Return (X, Y) of the center of cell containing provided text 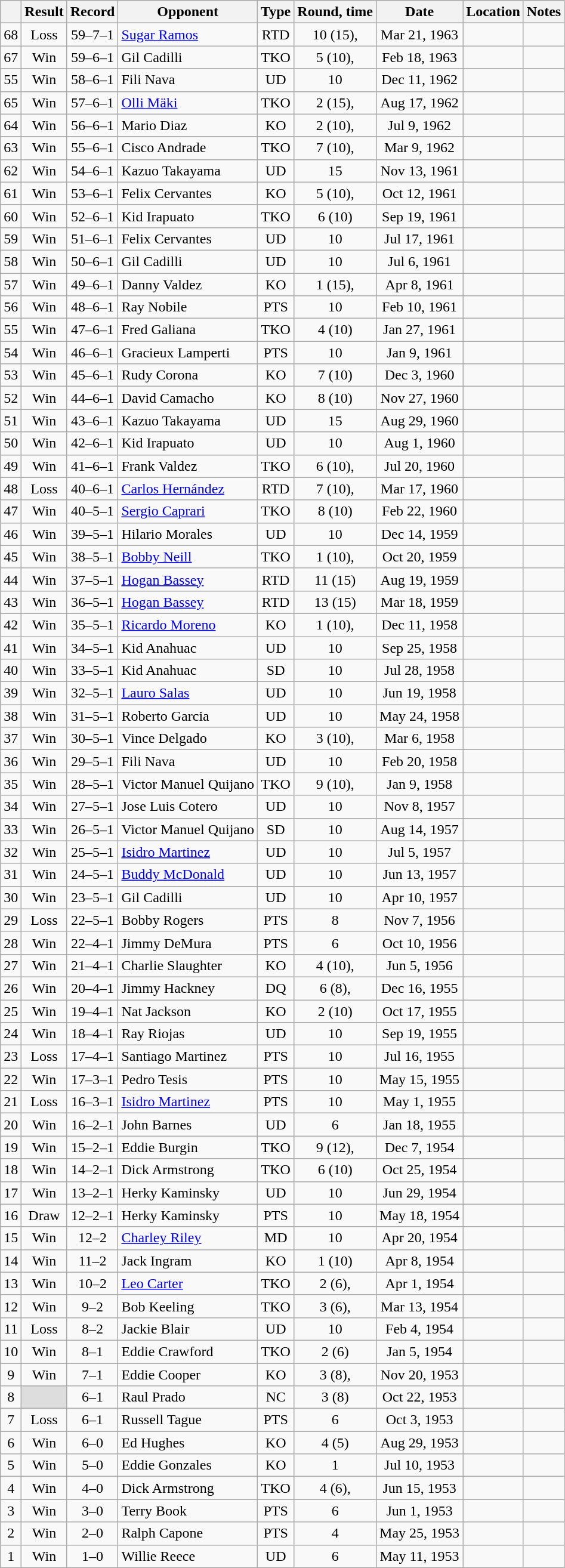
25 (11, 1011)
Jun 1, 1953 (420, 1511)
Charlie Slaughter (188, 965)
59 (11, 239)
16–3–1 (92, 1102)
61 (11, 193)
2 (6), (335, 1283)
37–5–1 (92, 579)
Bobby Rogers (188, 920)
Willie Reece (188, 1556)
Jul 17, 1961 (420, 239)
Sep 25, 1958 (420, 647)
55–6–1 (92, 148)
Jan 9, 1958 (420, 784)
21 (11, 1102)
56 (11, 307)
Aug 19, 1959 (420, 579)
19–4–1 (92, 1011)
Apr 20, 1954 (420, 1238)
32–5–1 (92, 693)
Buddy McDonald (188, 875)
20 (11, 1125)
Apr 8, 1954 (420, 1261)
48 (11, 489)
49–6–1 (92, 285)
Feb 22, 1960 (420, 511)
2 (11, 1533)
6–0 (92, 1443)
19 (11, 1147)
Nov 13, 1961 (420, 171)
Notes (544, 12)
31 (11, 875)
Ed Hughes (188, 1443)
1 (15), (335, 285)
56–6–1 (92, 125)
Jul 16, 1955 (420, 1057)
Jose Luis Cotero (188, 807)
42 (11, 625)
Feb 10, 1961 (420, 307)
59–7–1 (92, 35)
Apr 1, 1954 (420, 1283)
Ray Nobile (188, 307)
25–5–1 (92, 852)
60 (11, 216)
Eddie Burgin (188, 1147)
5–0 (92, 1465)
Oct 17, 1955 (420, 1011)
45 (11, 557)
Nov 20, 1953 (420, 1374)
Dec 7, 1954 (420, 1147)
Jul 10, 1953 (420, 1465)
53–6–1 (92, 193)
Gracieux Lamperti (188, 353)
64 (11, 125)
Type (276, 12)
Apr 8, 1961 (420, 285)
13 (15) (335, 602)
Nov 7, 1956 (420, 920)
9 (12), (335, 1147)
John Barnes (188, 1125)
Jun 29, 1954 (420, 1193)
Feb 18, 1963 (420, 57)
4 (10), (335, 965)
14 (11, 1261)
3 (11, 1511)
Cisco Andrade (188, 148)
47 (11, 511)
10–2 (92, 1283)
David Camacho (188, 398)
21–4–1 (92, 965)
Frank Valdez (188, 466)
39–5–1 (92, 534)
Aug 29, 1960 (420, 421)
Jul 20, 1960 (420, 466)
18 (11, 1170)
Jul 28, 1958 (420, 671)
Aug 1, 1960 (420, 443)
Opponent (188, 12)
26 (11, 988)
26–5–1 (92, 829)
22–4–1 (92, 943)
Mar 9, 1962 (420, 148)
9 (10), (335, 784)
Eddie Gonzales (188, 1465)
Oct 3, 1953 (420, 1420)
58–6–1 (92, 80)
30 (11, 897)
17–3–1 (92, 1079)
Olli Mäki (188, 103)
Aug 17, 1962 (420, 103)
17 (11, 1193)
22 (11, 1079)
42–6–1 (92, 443)
1 (10) (335, 1261)
65 (11, 103)
4 (10) (335, 330)
Ray Riojas (188, 1034)
Oct 10, 1956 (420, 943)
17–4–1 (92, 1057)
2 (6) (335, 1351)
Mar 18, 1959 (420, 602)
13–2–1 (92, 1193)
3 (10), (335, 739)
9–2 (92, 1306)
Draw (44, 1215)
50–6–1 (92, 261)
7 (11, 1420)
Jun 15, 1953 (420, 1488)
May 1, 1955 (420, 1102)
Roberto Garcia (188, 716)
37 (11, 739)
54–6–1 (92, 171)
44–6–1 (92, 398)
38 (11, 716)
Record (92, 12)
4 (6), (335, 1488)
40–6–1 (92, 489)
Jul 9, 1962 (420, 125)
Jun 19, 1958 (420, 693)
46–6–1 (92, 353)
Leo Carter (188, 1283)
Dec 11, 1958 (420, 625)
Mar 6, 1958 (420, 739)
Oct 12, 1961 (420, 193)
Ralph Capone (188, 1533)
27–5–1 (92, 807)
43–6–1 (92, 421)
12–2–1 (92, 1215)
May 11, 1953 (420, 1556)
Jimmy Hackney (188, 988)
14–2–1 (92, 1170)
Aug 29, 1953 (420, 1443)
63 (11, 148)
Raul Prado (188, 1397)
May 25, 1953 (420, 1533)
3 (6), (335, 1306)
Dec 14, 1959 (420, 534)
Bobby Neill (188, 557)
Feb 20, 1958 (420, 761)
20–4–1 (92, 988)
12 (11, 1306)
51 (11, 421)
Jul 5, 1957 (420, 852)
Eddie Cooper (188, 1374)
Mario Diaz (188, 125)
40 (11, 671)
41 (11, 647)
57–6–1 (92, 103)
53 (11, 375)
1–0 (92, 1556)
9 (11, 1374)
41–6–1 (92, 466)
Jun 5, 1956 (420, 965)
8–1 (92, 1351)
2 (15), (335, 103)
Aug 14, 1957 (420, 829)
3 (8), (335, 1374)
4 (5) (335, 1443)
Jan 27, 1961 (420, 330)
Vince Delgado (188, 739)
68 (11, 35)
35 (11, 784)
Nov 27, 1960 (420, 398)
29–5–1 (92, 761)
Dec 11, 1962 (420, 80)
49 (11, 466)
Result (44, 12)
Mar 21, 1963 (420, 35)
4–0 (92, 1488)
40–5–1 (92, 511)
29 (11, 920)
May 18, 1954 (420, 1215)
67 (11, 57)
Location (493, 12)
Pedro Tesis (188, 1079)
Mar 17, 1960 (420, 489)
Date (420, 12)
2 (10), (335, 125)
Lauro Salas (188, 693)
52 (11, 398)
Dec 16, 1955 (420, 988)
16–2–1 (92, 1125)
Jack Ingram (188, 1261)
52–6–1 (92, 216)
3–0 (92, 1511)
Jun 13, 1957 (420, 875)
32 (11, 852)
58 (11, 261)
Jan 5, 1954 (420, 1351)
Dec 3, 1960 (420, 375)
39 (11, 693)
50 (11, 443)
11–2 (92, 1261)
Apr 10, 1957 (420, 897)
15–2–1 (92, 1147)
Mar 13, 1954 (420, 1306)
6 (10), (335, 466)
33 (11, 829)
12–2 (92, 1238)
Sep 19, 1961 (420, 216)
16 (11, 1215)
Rudy Corona (188, 375)
Ricardo Moreno (188, 625)
23–5–1 (92, 897)
Eddie Crawford (188, 1351)
3 (8) (335, 1397)
36–5–1 (92, 602)
23 (11, 1057)
Danny Valdez (188, 285)
28 (11, 943)
Fred Galiana (188, 330)
DQ (276, 988)
Sep 19, 1955 (420, 1034)
Round, time (335, 12)
57 (11, 285)
24–5–1 (92, 875)
Oct 25, 1954 (420, 1170)
Hilario Morales (188, 534)
34–5–1 (92, 647)
18–4–1 (92, 1034)
NC (276, 1397)
7 (10) (335, 375)
MD (276, 1238)
10 (15), (335, 35)
43 (11, 602)
Jan 9, 1961 (420, 353)
Sergio Caprari (188, 511)
Jimmy DeMura (188, 943)
May 24, 1958 (420, 716)
13 (11, 1283)
7–1 (92, 1374)
Charley Riley (188, 1238)
22–5–1 (92, 920)
Terry Book (188, 1511)
59–6–1 (92, 57)
62 (11, 171)
30–5–1 (92, 739)
Oct 20, 1959 (420, 557)
46 (11, 534)
11 (15) (335, 579)
Jackie Blair (188, 1329)
47–6–1 (92, 330)
Jul 6, 1961 (420, 261)
Nov 8, 1957 (420, 807)
2 (10) (335, 1011)
8–2 (92, 1329)
Feb 4, 1954 (420, 1329)
May 15, 1955 (420, 1079)
24 (11, 1034)
2–0 (92, 1533)
34 (11, 807)
11 (11, 1329)
48–6–1 (92, 307)
Oct 22, 1953 (420, 1397)
5 (11, 1465)
Carlos Hernández (188, 489)
36 (11, 761)
Sugar Ramos (188, 35)
38–5–1 (92, 557)
Santiago Martinez (188, 1057)
28–5–1 (92, 784)
31–5–1 (92, 716)
Jan 18, 1955 (420, 1125)
Nat Jackson (188, 1011)
35–5–1 (92, 625)
54 (11, 353)
45–6–1 (92, 375)
6 (8), (335, 988)
44 (11, 579)
Bob Keeling (188, 1306)
33–5–1 (92, 671)
Russell Tague (188, 1420)
51–6–1 (92, 239)
27 (11, 965)
